Pinpoint the cell where the given text exists, returning its [x, y] midpoint coordinate. 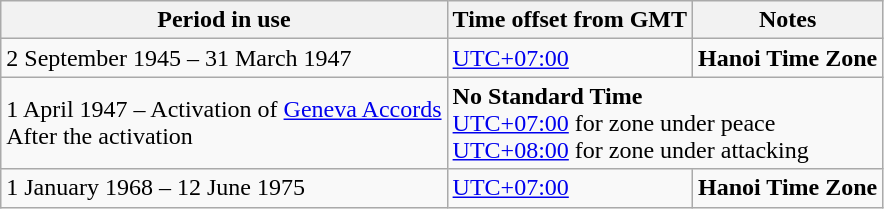
No Standard Time UTC+07:00 for zone under peace UTC+08:00 for zone under attacking [665, 123]
1 April 1947 – Activation of Geneva Accords After the activation [224, 123]
Notes [788, 20]
Time offset from GMT [570, 20]
2 September 1945 – 31 March 1947 [224, 58]
1 January 1968 – 12 June 1975 [224, 188]
Period in use [224, 20]
